Extract the (x, y) coordinate from the center of the cell holding the provided text.  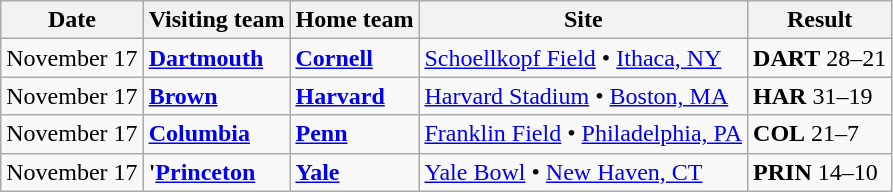
Site (584, 20)
HAR 31–19 (820, 96)
DART 28–21 (820, 58)
Cornell (354, 58)
Harvard (354, 96)
Yale (354, 172)
Columbia (216, 134)
COL 21–7 (820, 134)
Result (820, 20)
Visiting team (216, 20)
Brown (216, 96)
Date (72, 20)
Schoellkopf Field • Ithaca, NY (584, 58)
'Princeton (216, 172)
Dartmouth (216, 58)
PRIN 14–10 (820, 172)
Penn (354, 134)
Harvard Stadium • Boston, MA (584, 96)
Home team (354, 20)
Yale Bowl • New Haven, CT (584, 172)
Franklin Field • Philadelphia, PA (584, 134)
